Find where the given text appears and provide that cell's center as (x, y) coordinate. 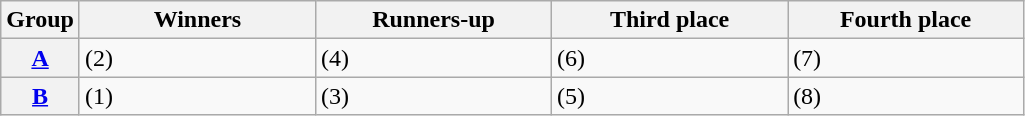
Third place (670, 20)
Runners-up (433, 20)
(8) (906, 96)
A (40, 58)
(7) (906, 58)
Fourth place (906, 20)
Group (40, 20)
(4) (433, 58)
Winners (197, 20)
(1) (197, 96)
(3) (433, 96)
(2) (197, 58)
B (40, 96)
(6) (670, 58)
(5) (670, 96)
